Pinpoint the cell where the given text exists, returning its [X, Y] midpoint coordinate. 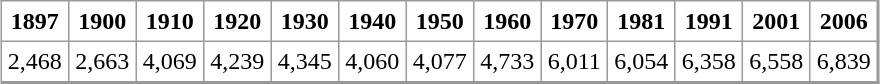
1920 [237, 21]
1960 [507, 21]
6,011 [574, 62]
4,060 [372, 62]
2006 [844, 21]
6,358 [709, 62]
4,239 [237, 62]
4,733 [507, 62]
6,054 [642, 62]
6,558 [777, 62]
4,077 [440, 62]
1981 [642, 21]
1950 [440, 21]
1991 [709, 21]
1900 [102, 21]
4,069 [170, 62]
2,468 [35, 62]
1930 [305, 21]
1970 [574, 21]
1940 [372, 21]
2001 [777, 21]
4,345 [305, 62]
1910 [170, 21]
2,663 [102, 62]
1897 [35, 21]
6,839 [844, 62]
